From the cell containing the given text, extract its center point as (X, Y) coordinate. 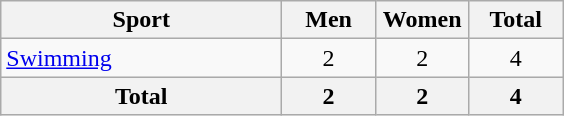
Men (329, 20)
Women (422, 20)
Swimming (142, 58)
Sport (142, 20)
